For the text-containing cell, return its midpoint in [x, y] coordinate format. 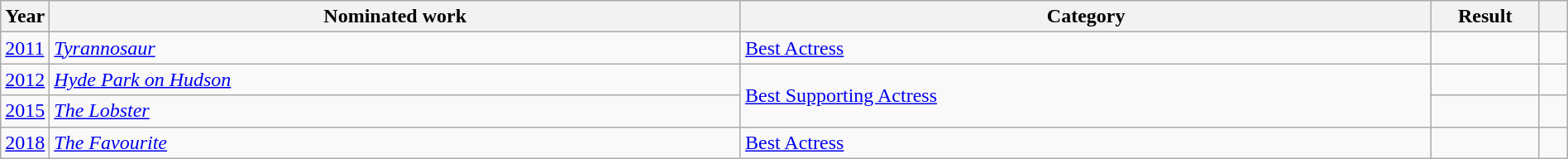
2012 [25, 79]
Nominated work [395, 17]
Result [1485, 17]
Hyde Park on Hudson [395, 79]
The Lobster [395, 111]
Best Supporting Actress [1085, 95]
The Favourite [395, 142]
2018 [25, 142]
2015 [25, 111]
Year [25, 17]
Category [1085, 17]
2011 [25, 48]
Tyrannosaur [395, 48]
